Scan for the cell matching the given text and deliver its [X, Y] coordinate at center. 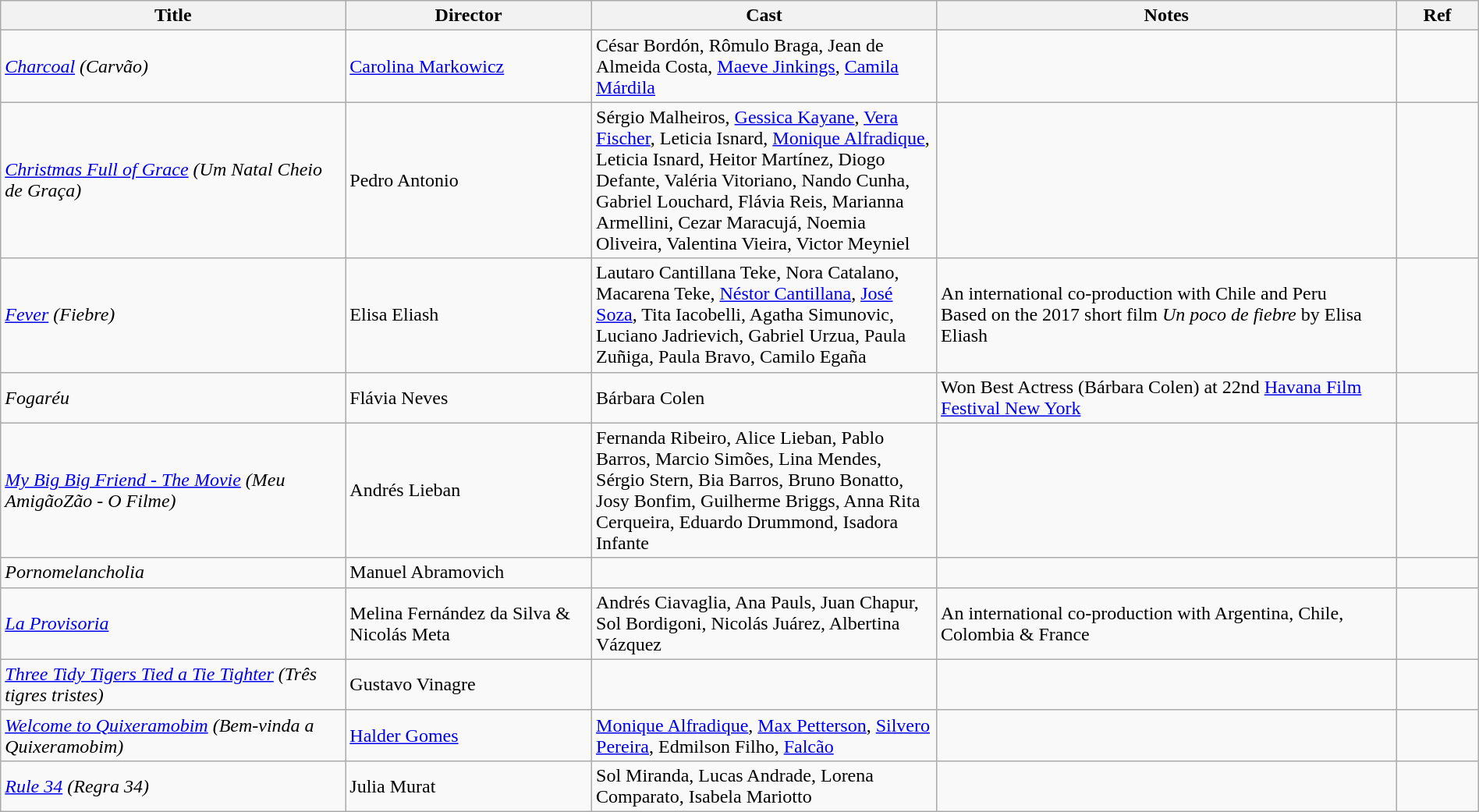
Ref [1437, 16]
La Provisoria [173, 623]
Fogaréu [173, 398]
Manuel Abramovich [469, 573]
Christmas Full of Grace (Um Natal Cheio de Graça) [173, 180]
Elisa Eliash [469, 315]
Halder Gomes [469, 735]
Rule 34 (Regra 34) [173, 786]
Pedro Antonio [469, 180]
Welcome to Quixeramobim (Bem-vinda a Quixeramobim) [173, 735]
Flávia Neves [469, 398]
My Big Big Friend - The Movie (Meu AmigãoZão - O Filme) [173, 490]
Gustavo Vinagre [469, 685]
Sol Miranda, Lucas Andrade, Lorena Comparato, Isabela Mariotto [764, 786]
An international co-production with Argentina, Chile, Colombia & France [1167, 623]
Director [469, 16]
Andrés Lieban [469, 490]
Carolina Markowicz [469, 66]
Won Best Actress (Bárbara Colen) at 22nd Havana Film Festival New York [1167, 398]
Andrés Ciavaglia, Ana Pauls, Juan Chapur, Sol Bordigoni, Nicolás Juárez, Albertina Vázquez [764, 623]
Notes [1167, 16]
César Bordón, Rômulo Braga, Jean de Almeida Costa, Maeve Jinkings, Camila Márdila [764, 66]
Pornomelancholia [173, 573]
Monique Alfradique, Max Petterson, Silvero Pereira, Edmilson Filho, Falcão [764, 735]
Title [173, 16]
Three Tidy Tigers Tied a Tie Tighter (Três tigres tristes) [173, 685]
Melina Fernández da Silva & Nicolás Meta [469, 623]
Cast [764, 16]
Charcoal (Carvão) [173, 66]
Bárbara Colen [764, 398]
Fever (Fiebre) [173, 315]
An international co-production with Chile and PeruBased on the 2017 short film Un poco de fiebre by Elisa Eliash [1167, 315]
Julia Murat [469, 786]
